Find where the given text appears and provide that cell's center as [x, y] coordinate. 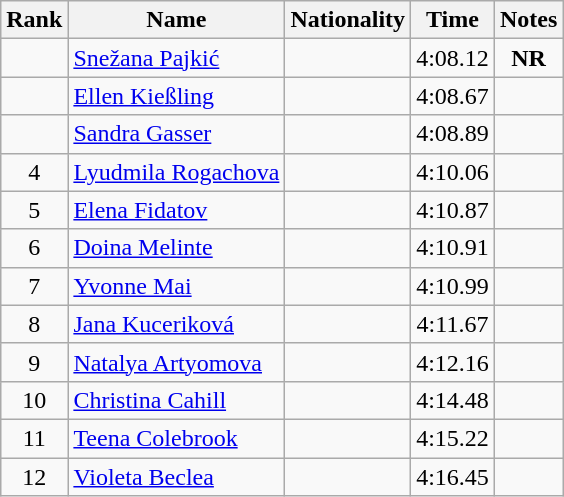
4:11.67 [453, 324]
Ellen Kießling [176, 96]
4:10.91 [453, 248]
4:08.12 [453, 58]
11 [34, 438]
12 [34, 477]
NR [528, 58]
Rank [34, 20]
Doina Melinte [176, 248]
Yvonne Mai [176, 286]
7 [34, 286]
4:15.22 [453, 438]
10 [34, 400]
4:14.48 [453, 400]
4:12.16 [453, 362]
Natalya Artyomova [176, 362]
4:10.06 [453, 172]
Violeta Beclea [176, 477]
Nationality [348, 20]
5 [34, 210]
4:08.89 [453, 134]
Snežana Pajkić [176, 58]
Name [176, 20]
Teena Colebrook [176, 438]
Notes [528, 20]
4:10.87 [453, 210]
4:08.67 [453, 96]
6 [34, 248]
Time [453, 20]
4:10.99 [453, 286]
Christina Cahill [176, 400]
4 [34, 172]
Elena Fidatov [176, 210]
Sandra Gasser [176, 134]
Jana Kuceriková [176, 324]
9 [34, 362]
4:16.45 [453, 477]
Lyudmila Rogachova [176, 172]
8 [34, 324]
